Pinpoint the cell where the given text exists, returning its (x, y) midpoint coordinate. 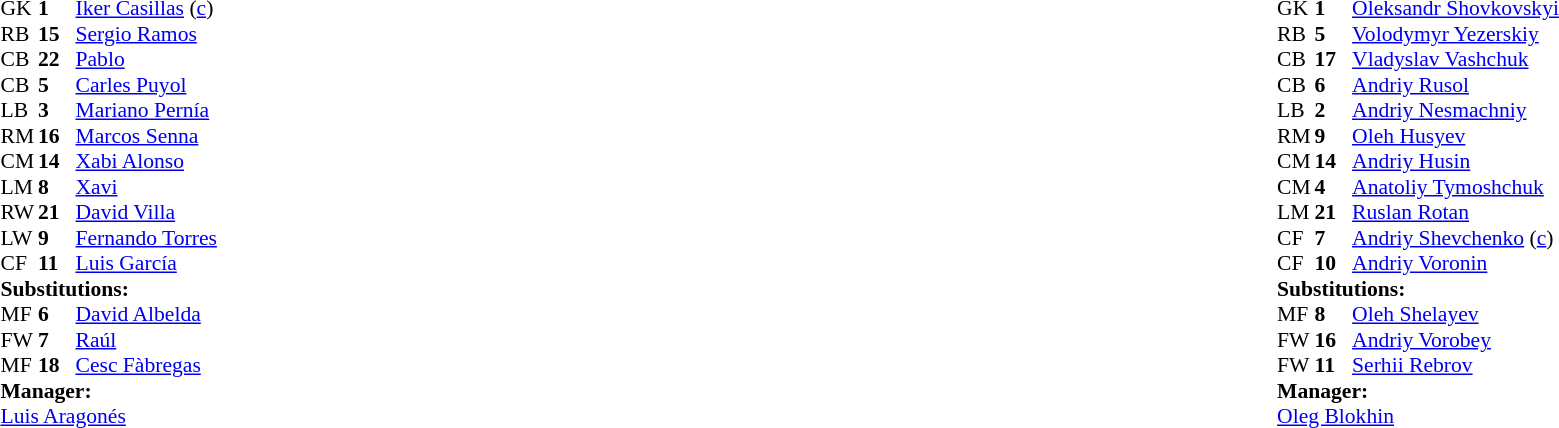
LW (19, 238)
2 (1334, 111)
Sergio Ramos (146, 34)
Andriy Nesmachniy (1456, 111)
Pablo (146, 59)
Andriy Husin (1456, 161)
Vladyslav Vashchuk (1456, 59)
Anatoliy Tymoshchuk (1456, 187)
Mariano Pernía (146, 111)
Andriy Shevchenko (c) (1456, 238)
Raúl (146, 340)
RW (19, 213)
Ruslan Rotan (1456, 213)
Andriy Vorobey (1456, 340)
Oleh Shelayev (1456, 315)
Carles Puyol (146, 85)
David Albelda (146, 315)
David Villa (146, 213)
18 (57, 365)
Xavi (146, 187)
17 (1334, 59)
Marcos Senna (146, 136)
4 (1334, 187)
3 (57, 111)
Fernando Torres (146, 238)
Cesc Fàbregas (146, 365)
Xabi Alonso (146, 161)
22 (57, 59)
15 (57, 34)
Oleh Husyev (1456, 136)
Andriy Voronin (1456, 263)
Luis García (146, 263)
Volodymyr Yezerskiy (1456, 34)
10 (1334, 263)
Serhii Rebrov (1456, 365)
Andriy Rusol (1456, 85)
